Find where the given text appears and provide that cell's center as [x, y] coordinate. 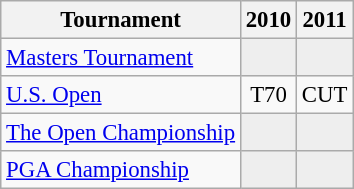
CUT [325, 95]
2011 [325, 20]
Tournament [121, 20]
Masters Tournament [121, 58]
The Open Championship [121, 133]
2010 [268, 20]
T70 [268, 95]
PGA Championship [121, 170]
U.S. Open [121, 95]
